Find where the given text appears and provide that cell's center as [x, y] coordinate. 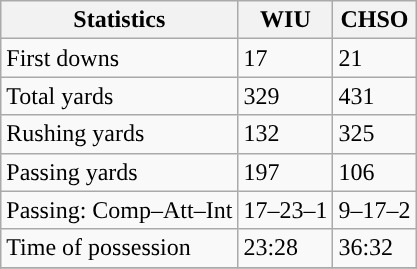
197 [286, 172]
17–23–1 [286, 210]
Statistics [120, 20]
Passing: Comp–Att–Int [120, 210]
WIU [286, 20]
CHSO [374, 20]
Passing yards [120, 172]
First downs [120, 58]
23:28 [286, 248]
9–17–2 [374, 210]
132 [286, 134]
21 [374, 58]
36:32 [374, 248]
Time of possession [120, 248]
329 [286, 96]
431 [374, 96]
17 [286, 58]
Total yards [120, 96]
Rushing yards [120, 134]
106 [374, 172]
325 [374, 134]
